Capture the cell that displays the provided text and extract its (x, y) central coordinate. 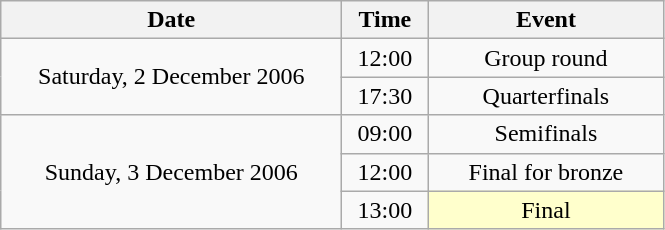
Semifinals (546, 134)
Sunday, 3 December 2006 (172, 172)
Group round (546, 58)
13:00 (385, 210)
Saturday, 2 December 2006 (172, 77)
Final (546, 210)
09:00 (385, 134)
Event (546, 20)
Final for bronze (546, 172)
Time (385, 20)
Quarterfinals (546, 96)
17:30 (385, 96)
Date (172, 20)
